Pinpoint the cell where the given text exists, returning its [x, y] midpoint coordinate. 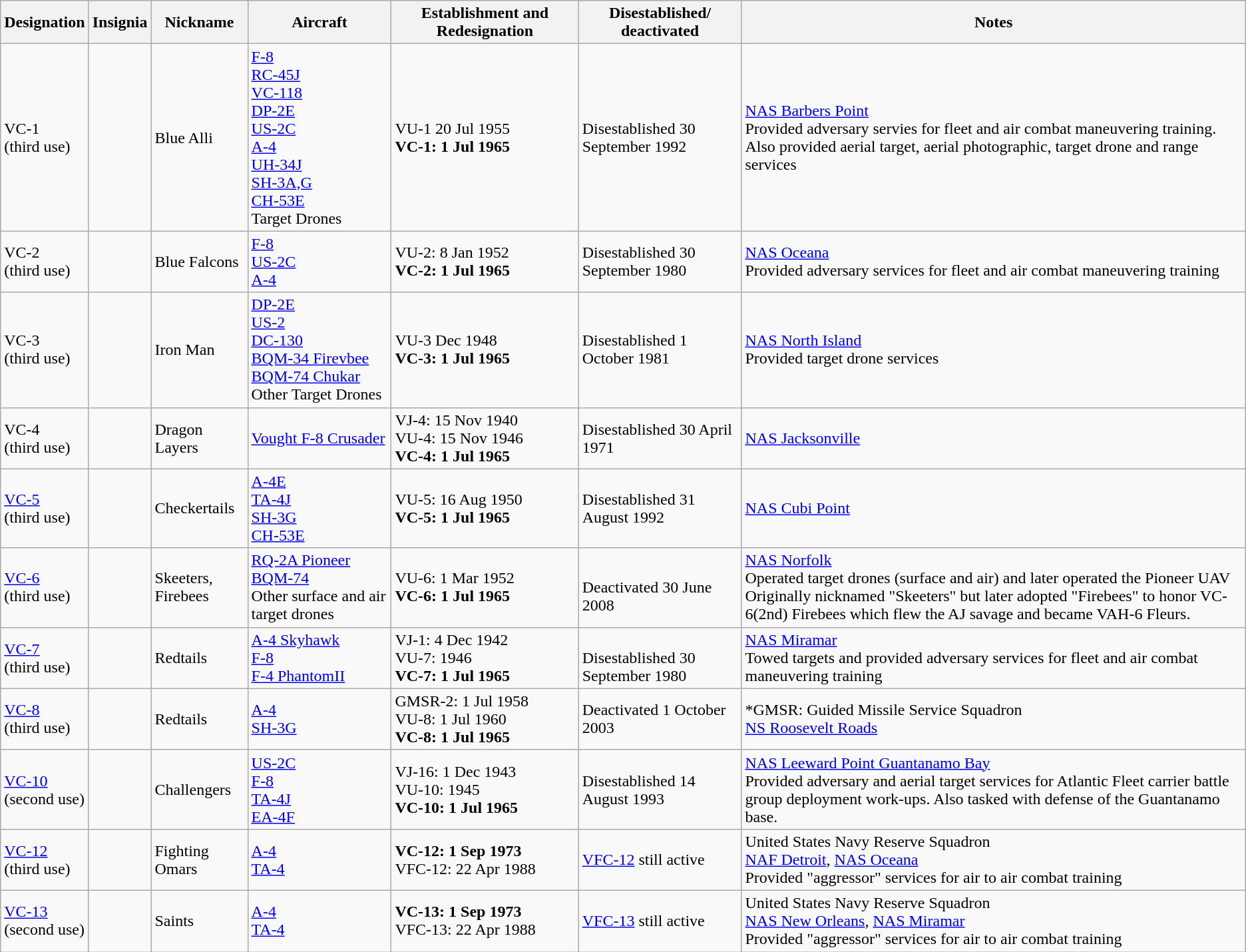
VFC-13 still active [660, 921]
US-2CF-8TA-4JEA-4F [319, 790]
Fighting Omars [200, 859]
Disestablished/ deactivated [660, 23]
NAS OceanaProvided adversary services for fleet and air combat maneuvering training [993, 262]
VC-10(second use) [45, 790]
Deactivated 30 June 2008 [660, 587]
VC-6(third use) [45, 587]
DP-2EUS-2DC-130BQM-34 FirevbeeBQM-74 ChukarOther Target Drones [319, 350]
A-4SH-3G [319, 719]
VU-3 Dec 1948VC-3: 1 Jul 1965 [485, 350]
NAS North IslandProvided target drone services [993, 350]
NAS Cubi Point [993, 509]
VJ-1: 4 Dec 1942VU-7: 1946VC-7: 1 Jul 1965 [485, 658]
Designation [45, 23]
Iron Man [200, 350]
VC-12(third use) [45, 859]
VC-13: 1 Sep 1973VFC-13: 22 Apr 1988 [485, 921]
VJ-16: 1 Dec 1943VU-10: 1945VC-10: 1 Jul 1965 [485, 790]
Vought F-8 Crusader [319, 438]
NAS MiramarTowed targets and provided adversary services for fleet and air combat maneuvering training [993, 658]
Disestablished 14 August 1993 [660, 790]
United States Navy Reserve SquadronNAS New Orleans, NAS MiramarProvided "aggressor" services for air to air combat training [993, 921]
VFC-12 still active [660, 859]
VC-12: 1 Sep 1973VFC-12: 22 Apr 1988 [485, 859]
Blue Alli [200, 137]
VC-8(third use) [45, 719]
VC-7(third use) [45, 658]
Disestablished 30 April 1971 [660, 438]
Checkertails [200, 509]
VU-6: 1 Mar 1952VC-6: 1 Jul 1965 [485, 587]
VC-3(third use) [45, 350]
*GMSR: Guided Missile Service SquadronNS Roosevelt Roads [993, 719]
Deactivated 1 October 2003 [660, 719]
United States Navy Reserve SquadronNAF Detroit, NAS OceanaProvided "aggressor" services for air to air combat training [993, 859]
Nickname [200, 23]
RQ-2A PioneerBQM-74Other surface and air target drones [319, 587]
VC-4(third use) [45, 438]
NAS Jacksonville [993, 438]
Disestablished 1 October 1981 [660, 350]
VC-2(third use) [45, 262]
Dragon Layers [200, 438]
Insignia [120, 23]
Disestablished 30 September 1992 [660, 137]
Disestablished 31 August 1992 [660, 509]
VJ-4: 15 Nov 1940VU-4: 15 Nov 1946VC-4: 1 Jul 1965 [485, 438]
VC-13(second use) [45, 921]
Notes [993, 23]
VC-5(third use) [45, 509]
VC-1(third use) [45, 137]
VU-5: 16 Aug 1950VC-5: 1 Jul 1965 [485, 509]
F-8RC-45JVC-118DP-2EUS-2CA-4UH-34JSH-3A,GCH-53ETarget Drones [319, 137]
Skeeters,Firebees [200, 587]
A-4 SkyhawkF-8F-4 PhantomII [319, 658]
VU-1 20 Jul 1955VC-1: 1 Jul 1965 [485, 137]
GMSR-2: 1 Jul 1958VU-8: 1 Jul 1960VC-8: 1 Jul 1965 [485, 719]
F-8US-2CA-4 [319, 262]
Blue Falcons [200, 262]
A-4ETA-4JSH-3GCH-53E [319, 509]
VU-2: 8 Jan 1952VC-2: 1 Jul 1965 [485, 262]
Establishment and Redesignation [485, 23]
Saints [200, 921]
Aircraft [319, 23]
Challengers [200, 790]
